Detect which cell encompasses the target text, then output its (X, Y) center coordinate. 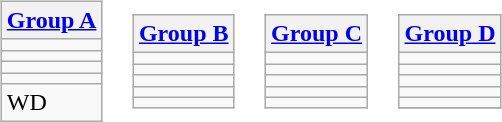
WD (52, 103)
Group A (52, 20)
Group B (184, 34)
Group C (317, 34)
Group D (450, 34)
